For the text-containing cell, return its midpoint in (X, Y) coordinate format. 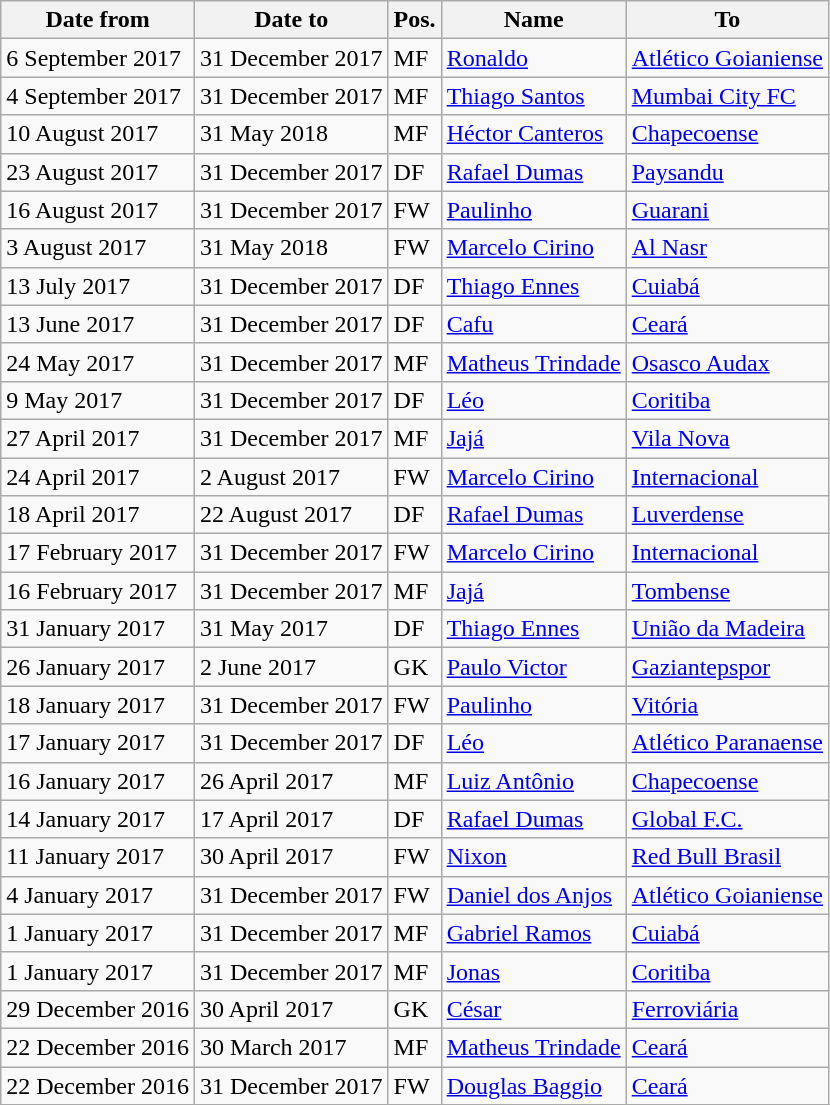
Al Nasr (727, 248)
29 December 2016 (98, 1009)
18 April 2017 (98, 515)
26 January 2017 (98, 667)
24 May 2017 (98, 362)
2 August 2017 (291, 477)
To (727, 20)
17 April 2017 (291, 819)
17 February 2017 (98, 553)
Luverdense (727, 515)
6 September 2017 (98, 58)
Tombense (727, 591)
Date to (291, 20)
Ferroviária (727, 1009)
22 August 2017 (291, 515)
Paulo Victor (534, 667)
Date from (98, 20)
Red Bull Brasil (727, 857)
Héctor Canteros (534, 134)
Mumbai City FC (727, 96)
Ronaldo (534, 58)
Vitória (727, 705)
16 January 2017 (98, 781)
Douglas Baggio (534, 1085)
9 May 2017 (98, 400)
18 January 2017 (98, 705)
Name (534, 20)
Global F.C. (727, 819)
Atlético Paranaense (727, 743)
31 January 2017 (98, 629)
17 January 2017 (98, 743)
11 January 2017 (98, 857)
24 April 2017 (98, 477)
Thiago Santos (534, 96)
2 June 2017 (291, 667)
Osasco Audax (727, 362)
União da Madeira (727, 629)
30 March 2017 (291, 1047)
13 June 2017 (98, 324)
13 July 2017 (98, 286)
27 April 2017 (98, 438)
Jonas (534, 971)
Paysandu (727, 172)
16 August 2017 (98, 210)
Daniel dos Anjos (534, 895)
10 August 2017 (98, 134)
14 January 2017 (98, 819)
16 February 2017 (98, 591)
Gaziantepspor (727, 667)
Luiz Antônio (534, 781)
Nixon (534, 857)
3 August 2017 (98, 248)
4 January 2017 (98, 895)
César (534, 1009)
4 September 2017 (98, 96)
23 August 2017 (98, 172)
Cafu (534, 324)
31 May 2017 (291, 629)
Pos. (414, 20)
Gabriel Ramos (534, 933)
Vila Nova (727, 438)
26 April 2017 (291, 781)
Guarani (727, 210)
